For the text-containing cell, return its midpoint in [x, y] coordinate format. 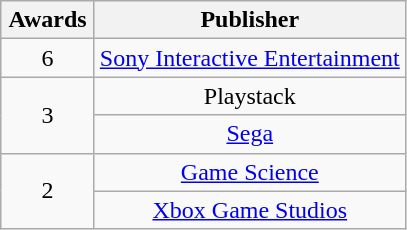
3 [48, 115]
Awards [48, 20]
Game Science [250, 172]
2 [48, 191]
Xbox Game Studios [250, 210]
Sony Interactive Entertainment [250, 58]
6 [48, 58]
Sega [250, 134]
Publisher [250, 20]
Playstack [250, 96]
